Identify which cell holds the provided text, then report its (X, Y) central coordinate. 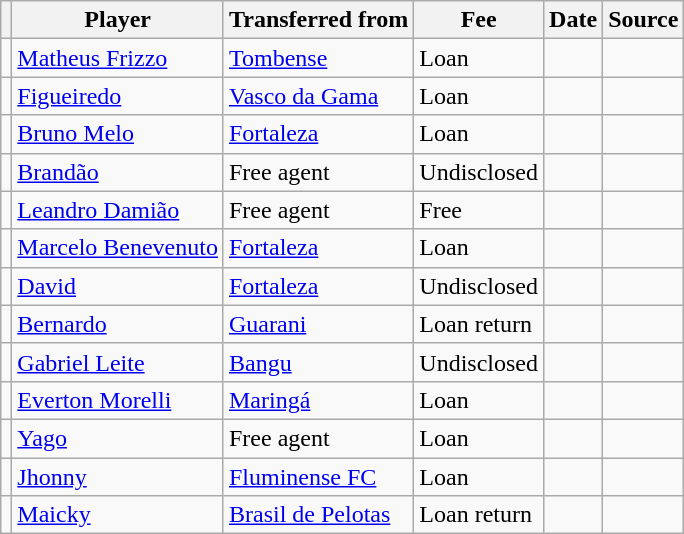
Vasco da Gama (318, 96)
Fee (479, 20)
Date (574, 20)
Matheus Frizzo (118, 58)
Figueiredo (118, 96)
Brandão (118, 172)
Everton Morelli (118, 400)
Gabriel Leite (118, 362)
David (118, 286)
Bernardo (118, 324)
Bangu (318, 362)
Guarani (318, 324)
Tombense (318, 58)
Jhonny (118, 477)
Free (479, 210)
Maringá (318, 400)
Bruno Melo (118, 134)
Fluminense FC (318, 477)
Source (644, 20)
Player (118, 20)
Maicky (118, 515)
Leandro Damião (118, 210)
Transferred from (318, 20)
Brasil de Pelotas (318, 515)
Yago (118, 438)
Marcelo Benevenuto (118, 248)
